Detect which cell encompasses the target text, then output its (X, Y) center coordinate. 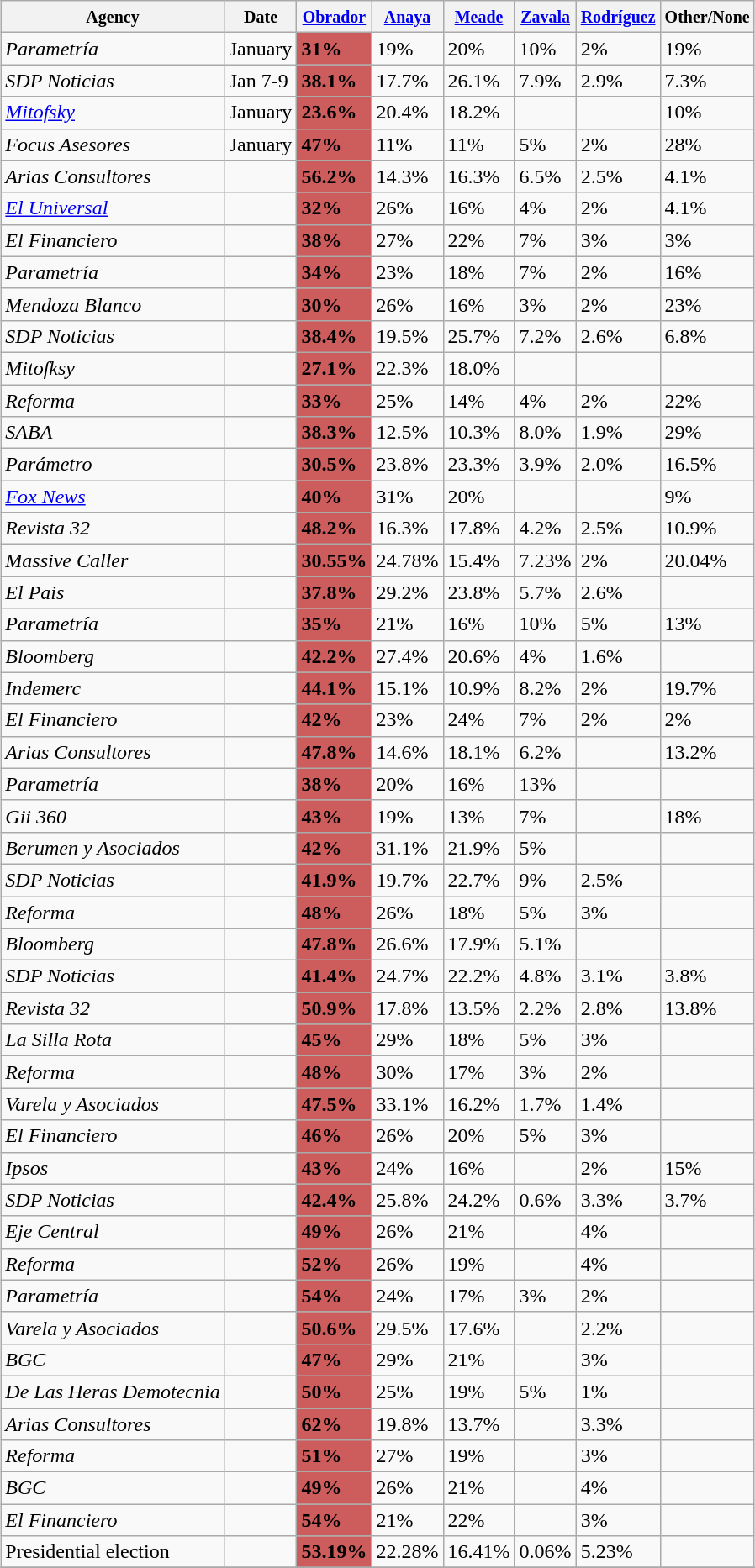
19.5% (407, 336)
La Silla Rota (113, 1040)
33% (335, 401)
15% (707, 1168)
2.9% (618, 81)
Other/None (707, 17)
62% (335, 1424)
33.1% (407, 1104)
24.7% (407, 976)
Rodríguez (618, 17)
7.9% (545, 81)
42.4% (335, 1200)
7.2% (545, 336)
Focus Asesores (113, 145)
3.9% (545, 465)
1.9% (618, 433)
5.7% (545, 592)
3.1% (618, 976)
52% (335, 1264)
23.6% (335, 113)
1.6% (618, 656)
Meade (479, 17)
53.19% (335, 1552)
13.7% (479, 1424)
23.3% (479, 465)
7.3% (707, 81)
Eje Central (113, 1232)
1.4% (618, 1104)
14.6% (407, 752)
22.3% (407, 368)
3.7% (707, 1200)
24.2% (479, 1200)
Parámetro (113, 465)
22.7% (479, 880)
22.28% (407, 1552)
29.2% (407, 592)
El Pais (113, 592)
27.1% (335, 368)
45% (335, 1040)
14% (479, 401)
Indemerc (113, 688)
Berumen y Asociados (113, 848)
20.04% (707, 560)
35% (335, 624)
17.7% (407, 81)
30.5% (335, 465)
Mitofsky (113, 113)
1.7% (545, 1104)
12.5% (407, 433)
2.0% (618, 465)
50.6% (335, 1328)
8.2% (545, 688)
6.2% (545, 752)
Mendoza Blanco (113, 304)
21.9% (479, 848)
18.2% (479, 113)
Ipsos (113, 1168)
18.0% (479, 368)
38.1% (335, 81)
El Universal (113, 208)
20.6% (479, 656)
47.5% (335, 1104)
31.1% (407, 848)
22.2% (479, 976)
56.2% (335, 176)
25.8% (407, 1200)
27.4% (407, 656)
20.4% (407, 113)
26.1% (479, 81)
17.9% (479, 944)
13.8% (707, 1008)
51% (335, 1456)
38.4% (335, 336)
16.41% (479, 1552)
40% (335, 497)
Mitofksy (113, 368)
Fox News (113, 497)
15.4% (479, 560)
26.6% (407, 944)
42.2% (335, 656)
48.2% (335, 529)
0.6% (545, 1200)
37.8% (335, 592)
Jan 7-9 (261, 81)
34% (335, 272)
30.55% (335, 560)
5.1% (545, 944)
18.1% (479, 752)
6.8% (707, 336)
2.8% (618, 1008)
Date (261, 17)
15.1% (407, 688)
7.23% (545, 560)
13.5% (479, 1008)
44.1% (335, 688)
46% (335, 1136)
Obrador (335, 17)
3.8% (707, 976)
50% (335, 1392)
4.8% (545, 976)
25.7% (479, 336)
10.3% (479, 433)
19.8% (407, 1424)
16.5% (707, 465)
29.5% (407, 1328)
Agency (113, 17)
Anaya (407, 17)
5.23% (618, 1552)
De Las Heras Demotecnia (113, 1392)
0.06% (545, 1552)
SABA (113, 433)
32% (335, 208)
14.3% (407, 176)
41.9% (335, 880)
28% (707, 145)
41.4% (335, 976)
17.6% (479, 1328)
16.2% (479, 1104)
Zavala (545, 17)
6.5% (545, 176)
38.3% (335, 433)
4.2% (545, 529)
Gii 360 (113, 816)
24.78% (407, 560)
13.2% (707, 752)
50.9% (335, 1008)
8.0% (545, 433)
Massive Caller (113, 560)
1% (618, 1392)
Presidential election (113, 1552)
